Return the (X, Y) coordinate for the center point of the cell that contains the specified text.  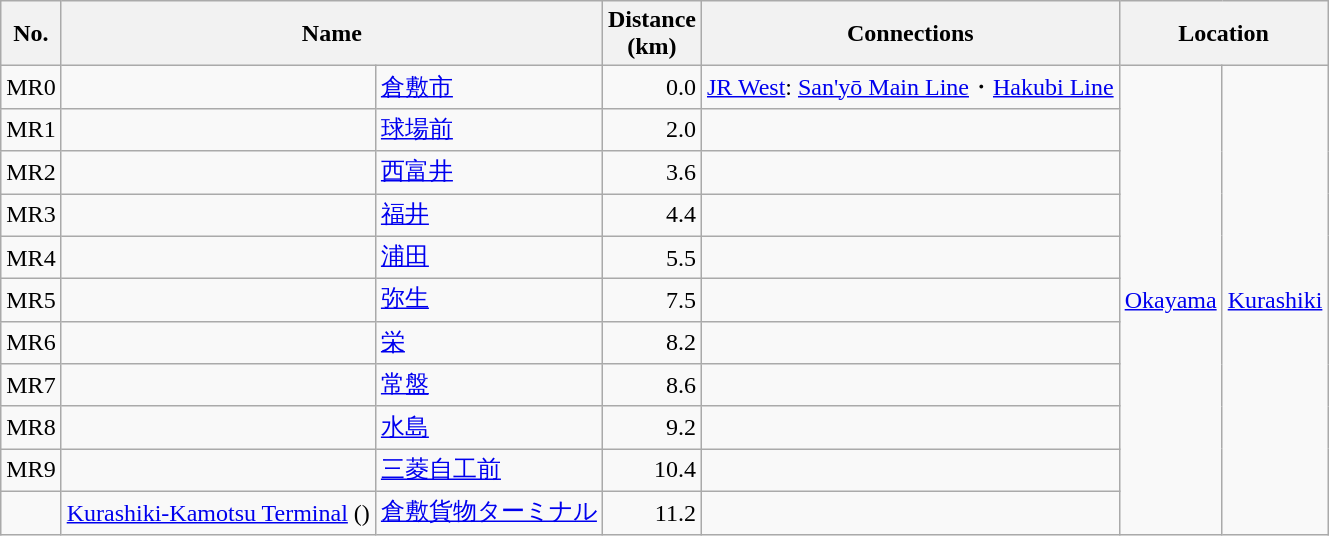
MR3 (31, 216)
MR0 (31, 88)
Connections (910, 34)
MR6 (31, 342)
11.2 (652, 512)
5.5 (652, 258)
西富井 (488, 172)
MR9 (31, 470)
MR4 (31, 258)
MR5 (31, 300)
倉敷貨物ターミナル (488, 512)
4.4 (652, 216)
3.6 (652, 172)
水島 (488, 428)
8.2 (652, 342)
Kurashiki (1275, 300)
球場前 (488, 130)
Location (1224, 34)
0.0 (652, 88)
No. (31, 34)
栄 (488, 342)
9.2 (652, 428)
Name (332, 34)
2.0 (652, 130)
MR2 (31, 172)
福井 (488, 216)
Kurashiki-Kamotsu Terminal () (218, 512)
浦田 (488, 258)
弥生 (488, 300)
8.6 (652, 386)
JR West: San'yō Main Line・Hakubi Line (910, 88)
MR7 (31, 386)
10.4 (652, 470)
MR1 (31, 130)
7.5 (652, 300)
三菱自工前 (488, 470)
Okayama (1170, 300)
倉敷市 (488, 88)
MR8 (31, 428)
常盤 (488, 386)
Distance (km) (652, 34)
